Extract the [x, y] coordinate from the center of the cell holding the provided text.  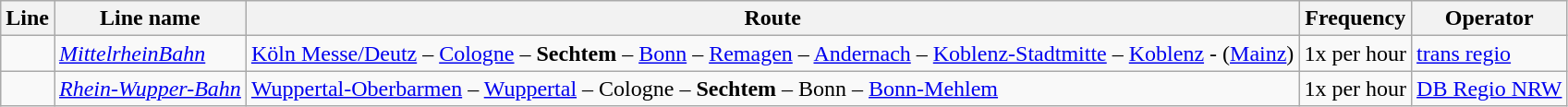
Frequency [1355, 18]
Line [28, 18]
MittelrheinBahn [150, 53]
Rhein-Wupper-Bahn [150, 89]
trans regio [1489, 53]
Köln Messe/Deutz – Cologne – Sechtem – Bonn – Remagen – Andernach – Koblenz-Stadtmitte – Koblenz - (Mainz) [772, 53]
Route [772, 18]
Wuppertal-Oberbarmen – Wuppertal – Cologne – Sechtem – Bonn – Bonn-Mehlem [772, 89]
Operator [1489, 18]
Line name [150, 18]
DB Regio NRW [1489, 89]
